Scan for the cell matching the given text and deliver its [x, y] coordinate at center. 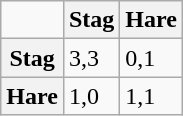
0,1 [152, 58]
1,1 [152, 96]
3,3 [91, 58]
1,0 [91, 96]
